Capture the cell that displays the provided text and extract its [x, y] central coordinate. 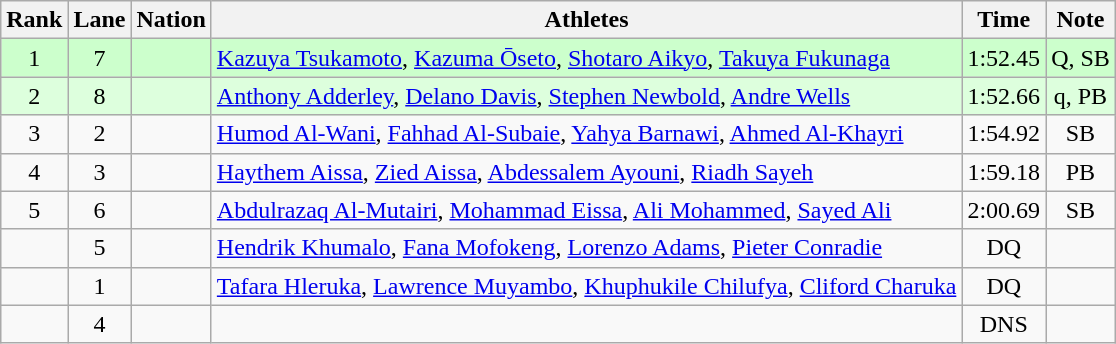
Anthony Adderley, Delano Davis, Stephen Newbold, Andre Wells [586, 96]
Kazuya Tsukamoto, Kazuma Ōseto, Shotaro Aikyo, Takuya Fukunaga [586, 58]
DNS [1004, 324]
Rank [34, 20]
1:52.66 [1004, 96]
1:52.45 [1004, 58]
8 [100, 96]
Haythem Aissa, Zied Aissa, Abdessalem Ayouni, Riadh Sayeh [586, 172]
Tafara Hleruka, Lawrence Muyambo, Khuphukile Chilufya, Cliford Charuka [586, 286]
Abdulrazaq Al-Mutairi, Mohammad Eissa, Ali Mohammed, Sayed Ali [586, 210]
6 [100, 210]
2:00.69 [1004, 210]
Lane [100, 20]
Athletes [586, 20]
7 [100, 58]
Q, SB [1081, 58]
Nation [171, 20]
Hendrik Khumalo, Fana Mofokeng, Lorenzo Adams, Pieter Conradie [586, 248]
1:54.92 [1004, 134]
q, PB [1081, 96]
1:59.18 [1004, 172]
Note [1081, 20]
PB [1081, 172]
Humod Al-Wani, Fahhad Al-Subaie, Yahya Barnawi, Ahmed Al-Khayri [586, 134]
Time [1004, 20]
